Scan for the cell matching the given text and deliver its (x, y) coordinate at center. 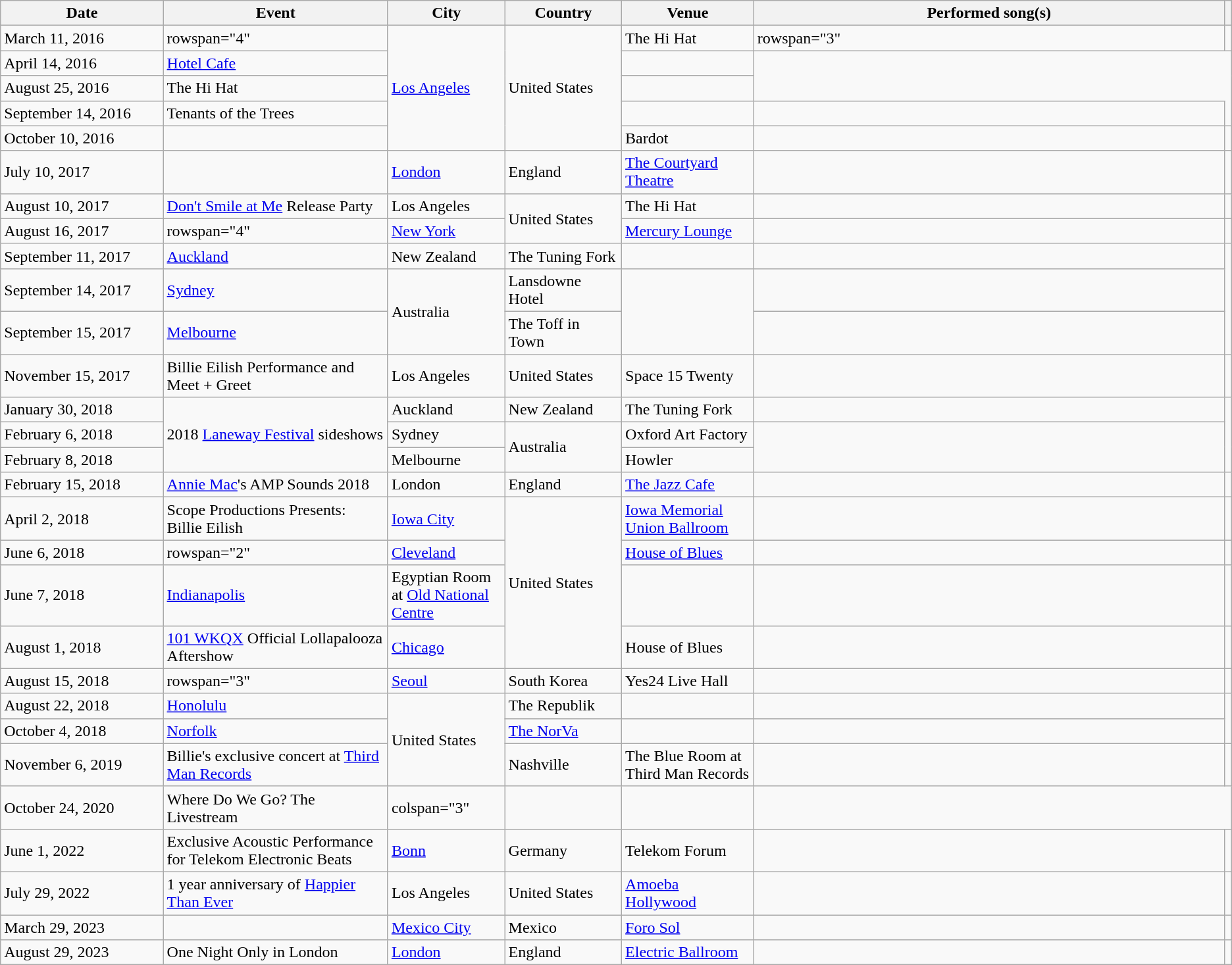
September 14, 2017 (82, 289)
Howler (688, 460)
September 11, 2017 (82, 256)
Chicago (446, 647)
The Blue Room at Third Man Records (688, 764)
February 6, 2018 (82, 435)
One Night Only in London (275, 953)
Hotel Cafe (275, 63)
Exclusive Acoustic Performance for Telekom Electronic Beats (275, 850)
Billie Eilish Performance and Meet + Greet (275, 375)
June 1, 2022 (82, 850)
November 6, 2019 (82, 764)
The Republik (563, 706)
August 15, 2018 (82, 681)
The Courtyard Theatre (688, 172)
June 6, 2018 (82, 553)
February 15, 2018 (82, 485)
March 29, 2023 (82, 927)
Egyptian Room at Old National Centre (446, 595)
Foro Sol (688, 927)
Mercury Lounge (688, 231)
2018 Laneway Festival sideshows (275, 435)
1 year anniversary of Happier Than Ever (275, 893)
South Korea (563, 681)
August 16, 2017 (82, 231)
June 7, 2018 (82, 595)
Honolulu (275, 706)
City (446, 13)
Seoul (446, 681)
August 25, 2016 (82, 88)
The Jazz Cafe (688, 485)
Where Do We Go? The Livestream (275, 808)
September 14, 2016 (82, 113)
November 15, 2017 (82, 375)
September 15, 2017 (82, 333)
July 29, 2022 (82, 893)
August 29, 2023 (82, 953)
October 10, 2016 (82, 138)
January 30, 2018 (82, 410)
Bardot (688, 138)
Indianapolis (275, 595)
New York (446, 231)
Iowa City (446, 518)
Event (275, 13)
Cleveland (446, 553)
August 10, 2017 (82, 206)
Telekom Forum (688, 850)
Norfolk (275, 731)
Scope Productions Presents: Billie Eilish (275, 518)
Don't Smile at Me Release Party (275, 206)
August 1, 2018 (82, 647)
Bonn (446, 850)
Oxford Art Factory (688, 435)
Tenants of the Trees (275, 113)
Billie's exclusive concert at Third Man Records (275, 764)
February 8, 2018 (82, 460)
Germany (563, 850)
Mexico (563, 927)
Mexico City (446, 927)
Annie Mac's AMP Sounds 2018 (275, 485)
Nashville (563, 764)
Yes24 Live Hall (688, 681)
Iowa Memorial Union Ballroom (688, 518)
rowspan="2" (275, 553)
Amoeba Hollywood (688, 893)
April 14, 2016 (82, 63)
Space 15 Twenty (688, 375)
Date (82, 13)
April 2, 2018 (82, 518)
Lansdowne Hotel (563, 289)
101 WKQX Official Lollapalooza Aftershow (275, 647)
The NorVa (563, 731)
Country (563, 13)
August 22, 2018 (82, 706)
March 11, 2016 (82, 38)
Venue (688, 13)
Performed song(s) (988, 13)
The Toff in Town (563, 333)
colspan="3" (446, 808)
October 4, 2018 (82, 731)
Electric Ballroom (688, 953)
October 24, 2020 (82, 808)
July 10, 2017 (82, 172)
